From the cell containing the given text, extract its center point as [X, Y] coordinate. 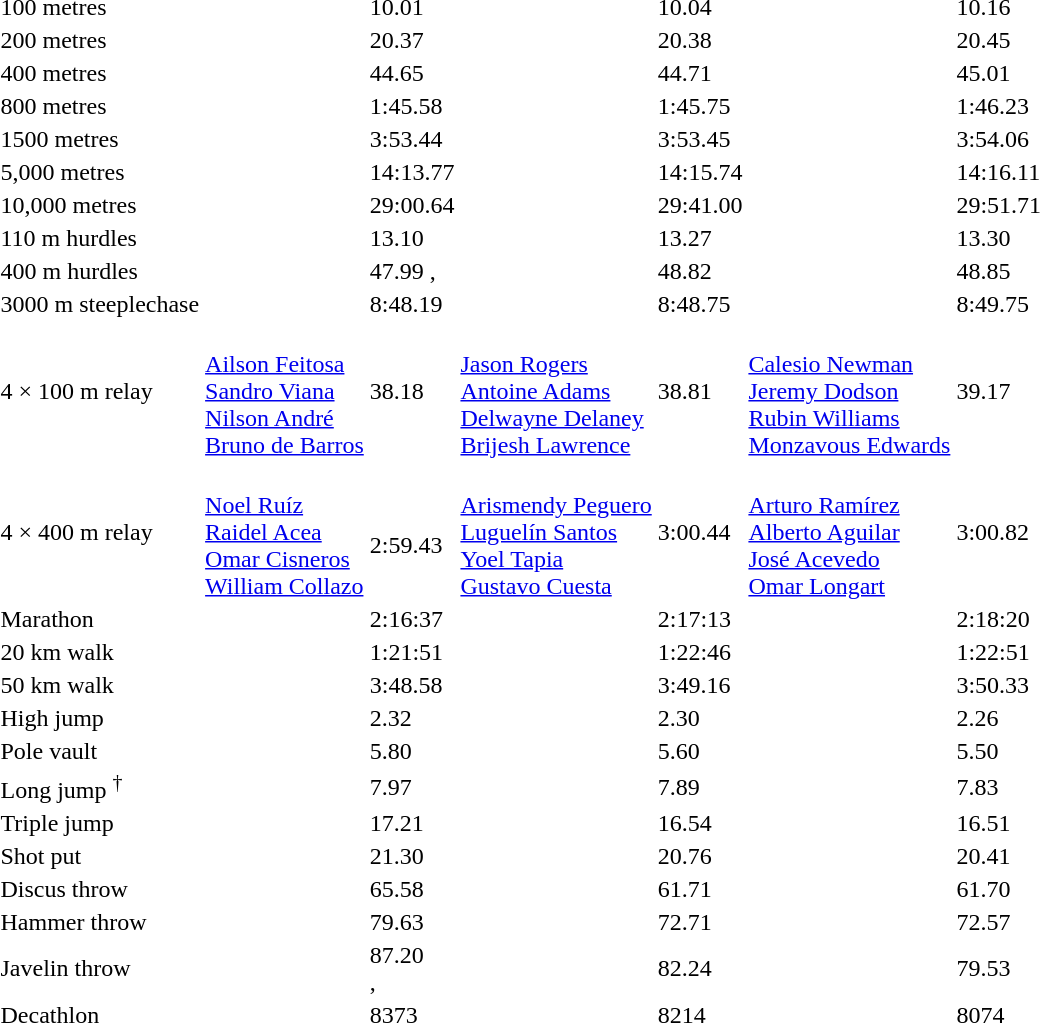
1:45.58 [412, 106]
38.18 [412, 391]
29:00.64 [412, 205]
7.97 [412, 787]
Arismendy PegueroLuguelín SantosYoel TapiaGustavo Cuesta [556, 532]
20.38 [700, 40]
17.21 [412, 823]
1:21:51 [412, 652]
2:17:13 [700, 619]
7.89 [700, 787]
48.82 [700, 271]
20.76 [700, 856]
87.20, [412, 968]
Calesio NewmanJeremy DodsonRubin WilliamsMonzavous Edwards [850, 391]
5.60 [700, 751]
16.54 [700, 823]
Jason RogersAntoine AdamsDelwayne DelaneyBrijesh Lawrence [556, 391]
29:41.00 [700, 205]
Arturo RamírezAlberto AguilarJosé AcevedoOmar Longart [850, 532]
13.27 [700, 238]
8:48.75 [700, 304]
3:00.44 [700, 532]
Noel RuízRaidel AceaOmar CisnerosWilliam Collazo [285, 532]
65.58 [412, 889]
72.71 [700, 922]
21.30 [412, 856]
13.10 [412, 238]
20.37 [412, 40]
82.24 [700, 968]
Ailson FeitosaSandro VianaNilson AndréBruno de Barros [285, 391]
3:48.58 [412, 685]
44.65 [412, 73]
3:53.45 [700, 139]
2.30 [700, 718]
61.71 [700, 889]
38.81 [700, 391]
44.71 [700, 73]
79.63 [412, 922]
3:49.16 [700, 685]
47.99 , [412, 271]
1:22:46 [700, 652]
2:16:37 [412, 619]
8:48.19 [412, 304]
2:59.43 [412, 532]
14:13.77 [412, 172]
2.32 [412, 718]
5.80 [412, 751]
1:45.75 [700, 106]
3:53.44 [412, 139]
14:15.74 [700, 172]
